Capture the cell that displays the provided text and extract its [X, Y] central coordinate. 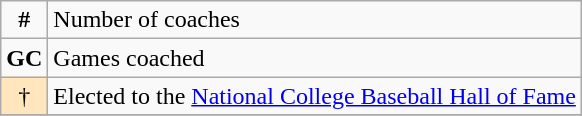
Number of coaches [315, 20]
GC [24, 58]
Games coached [315, 58]
# [24, 20]
Elected to the National College Baseball Hall of Fame [315, 96]
† [24, 96]
